Scan for the cell matching the given text and deliver its (X, Y) coordinate at center. 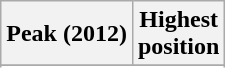
Peak (2012) (67, 34)
Highestposition (178, 34)
